For the text-containing cell, return its midpoint in (x, y) coordinate format. 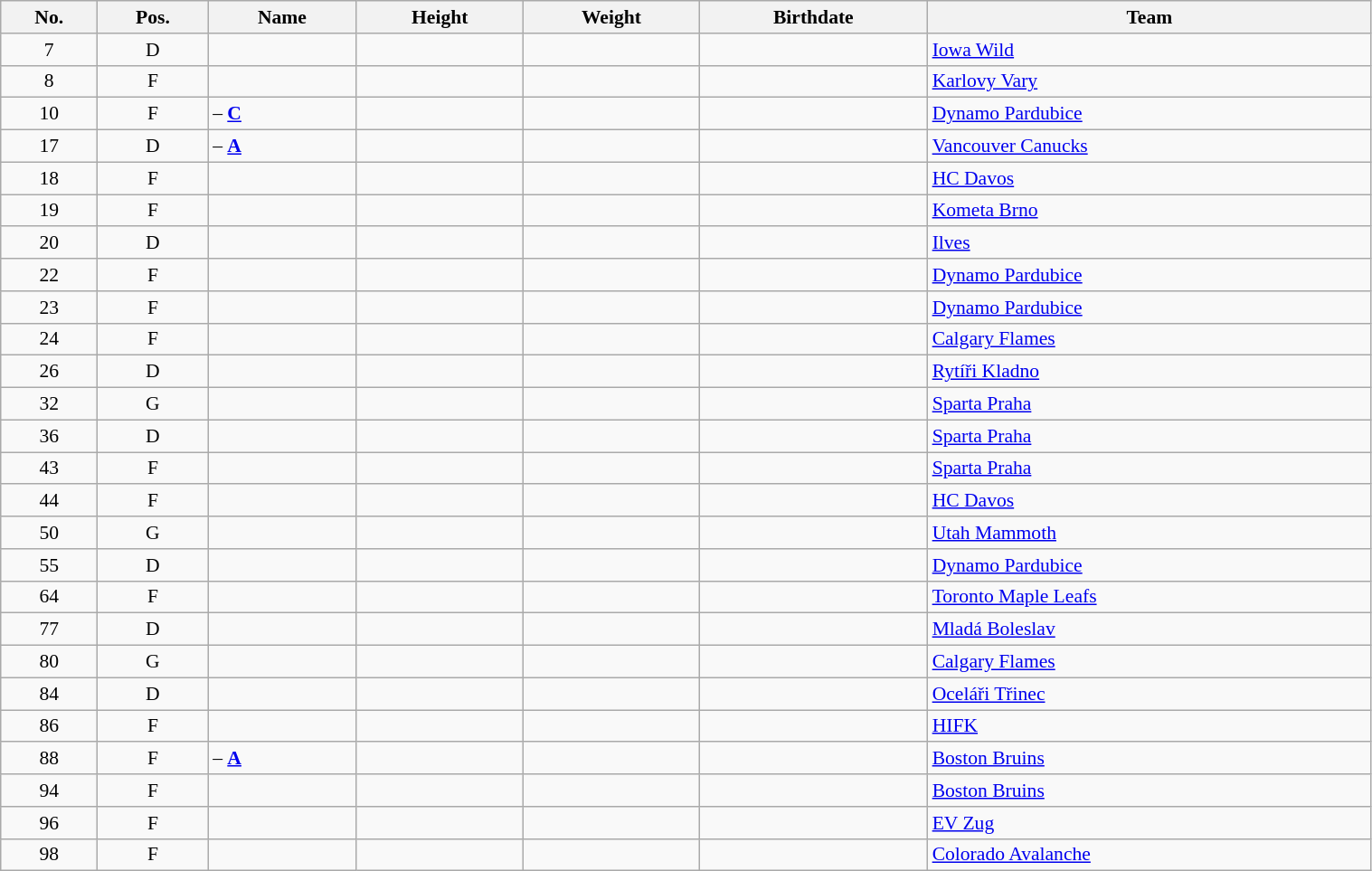
17 (49, 147)
19 (49, 211)
Vancouver Canucks (1150, 147)
EV Zug (1150, 823)
23 (49, 308)
26 (49, 372)
44 (49, 501)
Utah Mammoth (1150, 533)
Birthdate (813, 17)
22 (49, 275)
Rytíři Kladno (1150, 372)
88 (49, 759)
18 (49, 178)
77 (49, 630)
24 (49, 339)
94 (49, 791)
Karlovy Vary (1150, 81)
HIFK (1150, 726)
32 (49, 404)
43 (49, 469)
86 (49, 726)
50 (49, 533)
Name (282, 17)
Colorado Avalanche (1150, 855)
8 (49, 81)
No. (49, 17)
Toronto Maple Leafs (1150, 597)
55 (49, 565)
36 (49, 436)
64 (49, 597)
Pos. (153, 17)
10 (49, 114)
Team (1150, 17)
84 (49, 694)
Weight (611, 17)
Ilves (1150, 243)
80 (49, 662)
20 (49, 243)
– C (282, 114)
Mladá Boleslav (1150, 630)
Kometa Brno (1150, 211)
Iowa Wild (1150, 50)
Height (440, 17)
7 (49, 50)
96 (49, 823)
98 (49, 855)
Oceláři Třinec (1150, 694)
